For the text-containing cell, return its midpoint in [X, Y] coordinate format. 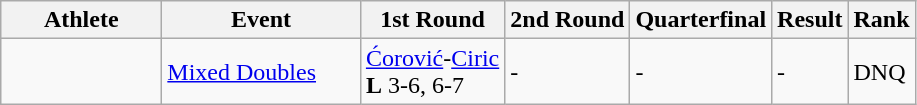
DNQ [882, 72]
Ćorović-CiricL 3-6, 6-7 [432, 72]
Mixed Doubles [262, 72]
Result [810, 20]
1st Round [432, 20]
Rank [882, 20]
2nd Round [568, 20]
Athlete [82, 20]
Event [262, 20]
Quarterfinal [701, 20]
